Return [X, Y] of the center of cell containing provided text 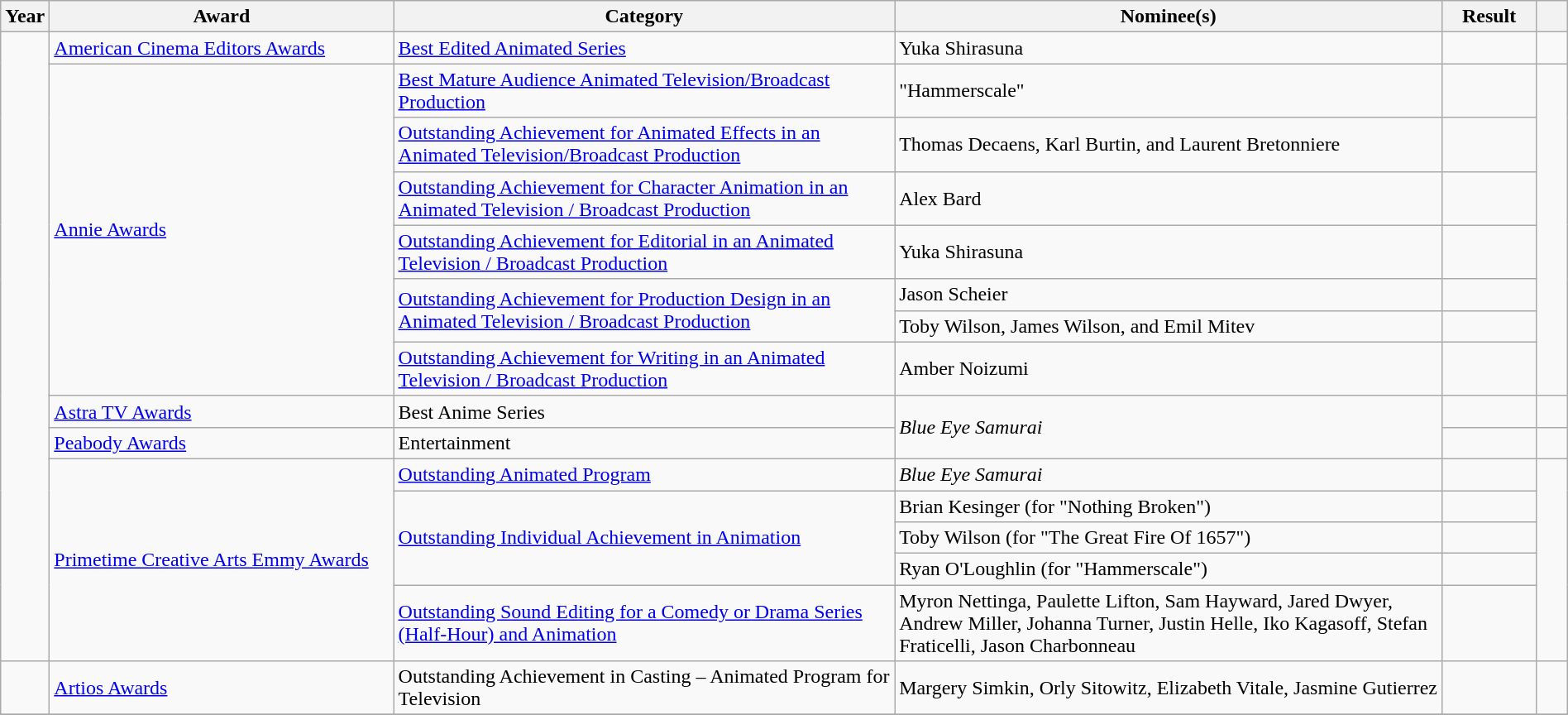
Amber Noizumi [1169, 369]
Year [25, 17]
Best Anime Series [644, 411]
Toby Wilson, James Wilson, and Emil Mitev [1169, 326]
Toby Wilson (for "The Great Fire Of 1657") [1169, 538]
Outstanding Achievement for Animated Effects in an Animated Television/Broadcast Production [644, 144]
Ryan O'Loughlin (for "Hammerscale") [1169, 569]
Annie Awards [222, 230]
Outstanding Achievement for Writing in an Animated Television / Broadcast Production [644, 369]
Best Mature Audience Animated Television/Broadcast Production [644, 91]
Margery Simkin, Orly Sitowitz, Elizabeth Vitale, Jasmine Gutierrez [1169, 689]
Outstanding Achievement for Production Design in an Animated Television / Broadcast Production [644, 310]
Outstanding Achievement for Editorial in an Animated Television / Broadcast Production [644, 252]
Category [644, 17]
Award [222, 17]
Result [1489, 17]
American Cinema Editors Awards [222, 48]
Thomas Decaens, Karl Burtin, and Laurent Bretonniere [1169, 144]
"Hammerscale" [1169, 91]
Best Edited Animated Series [644, 48]
Astra TV Awards [222, 411]
Primetime Creative Arts Emmy Awards [222, 559]
Artios Awards [222, 689]
Outstanding Sound Editing for a Comedy or Drama Series (Half-Hour) and Animation [644, 623]
Outstanding Achievement for Character Animation in an Animated Television / Broadcast Production [644, 199]
Outstanding Animated Program [644, 474]
Brian Kesinger (for "Nothing Broken") [1169, 506]
Jason Scheier [1169, 295]
Peabody Awards [222, 443]
Outstanding Individual Achievement in Animation [644, 537]
Outstanding Achievement in Casting – Animated Program for Television [644, 689]
Entertainment [644, 443]
Nominee(s) [1169, 17]
Alex Bard [1169, 199]
